Determine the [X, Y] coordinate at the center of the cell enclosing the given text.  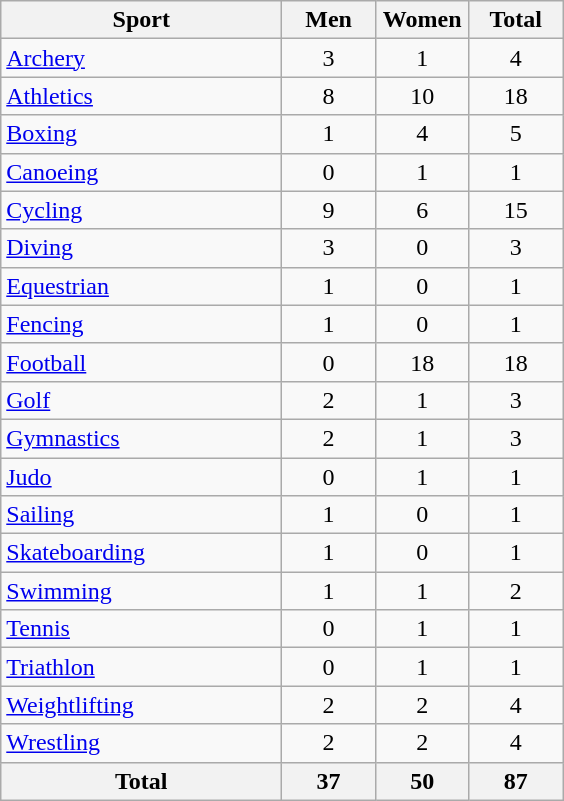
Gymnastics [142, 438]
Football [142, 362]
9 [329, 210]
37 [329, 781]
Women [422, 20]
Men [329, 20]
5 [516, 134]
Fencing [142, 324]
10 [422, 96]
8 [329, 96]
Canoeing [142, 172]
Weightlifting [142, 705]
Archery [142, 58]
87 [516, 781]
Athletics [142, 96]
6 [422, 210]
Skateboarding [142, 553]
50 [422, 781]
Triathlon [142, 667]
Cycling [142, 210]
Tennis [142, 629]
Equestrian [142, 286]
Judo [142, 477]
Sailing [142, 515]
15 [516, 210]
Swimming [142, 591]
Diving [142, 248]
Wrestling [142, 743]
Sport [142, 20]
Golf [142, 400]
Boxing [142, 134]
